From the cell containing the given text, extract its center point as (x, y) coordinate. 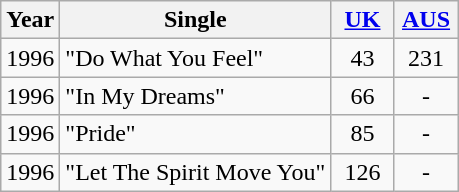
"Pride" (196, 134)
AUS (426, 20)
UK (363, 20)
"Let The Spirit Move You" (196, 172)
Year (30, 20)
43 (363, 58)
126 (363, 172)
66 (363, 96)
"Do What You Feel" (196, 58)
85 (363, 134)
"In My Dreams" (196, 96)
231 (426, 58)
Single (196, 20)
